Return the (x, y) coordinate for the center point of the cell that contains the specified text.  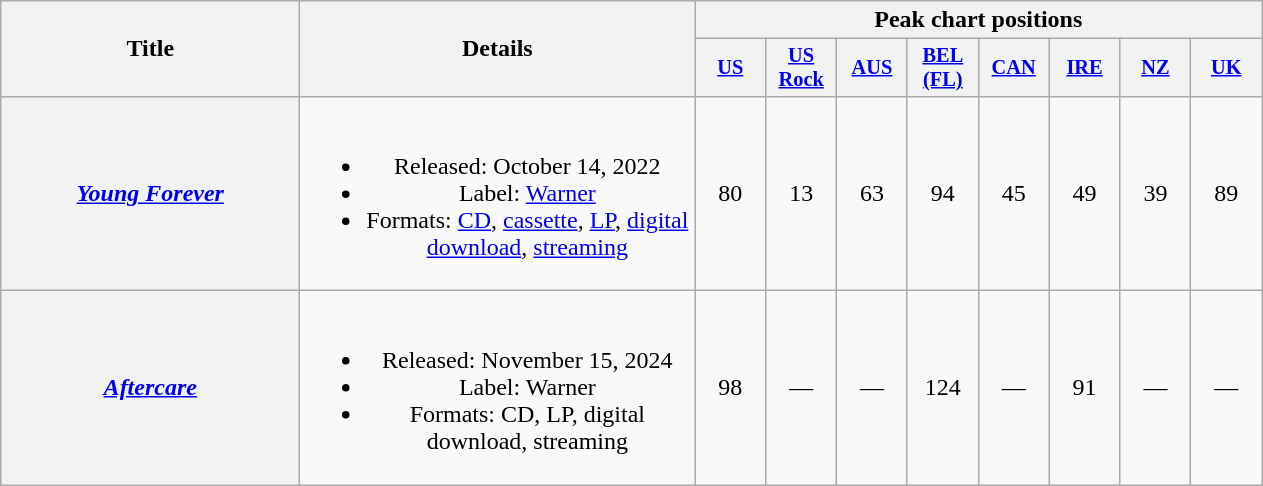
Released: November 15, 2024Label: WarnerFormats: CD, LP, digital download, streaming (498, 388)
89 (1226, 193)
UK (1226, 68)
124 (942, 388)
39 (1156, 193)
94 (942, 193)
45 (1014, 193)
IRE (1084, 68)
Released: October 14, 2022Label: WarnerFormats: CD, cassette, LP, digital download, streaming (498, 193)
63 (872, 193)
Peak chart positions (978, 20)
NZ (1156, 68)
49 (1084, 193)
13 (802, 193)
80 (730, 193)
91 (1084, 388)
Aftercare (150, 388)
AUS (872, 68)
Young Forever (150, 193)
CAN (1014, 68)
Details (498, 49)
BEL(FL) (942, 68)
Title (150, 49)
98 (730, 388)
US (730, 68)
US Rock (802, 68)
